Pinpoint the cell where the given text exists, returning its (X, Y) midpoint coordinate. 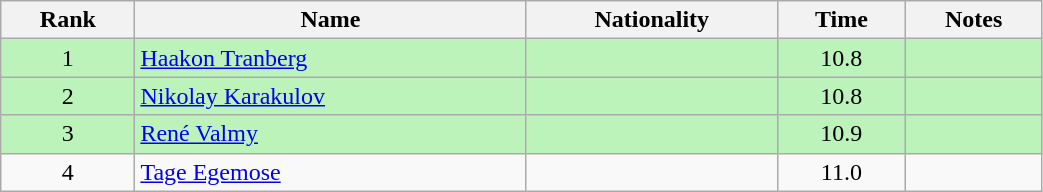
11.0 (841, 172)
Time (841, 20)
Nationality (652, 20)
René Valmy (330, 134)
Nikolay Karakulov (330, 96)
Notes (974, 20)
Tage Egemose (330, 172)
Name (330, 20)
3 (68, 134)
4 (68, 172)
Rank (68, 20)
2 (68, 96)
1 (68, 58)
10.9 (841, 134)
Haakon Tranberg (330, 58)
